Identify which cell holds the provided text, then report its (X, Y) central coordinate. 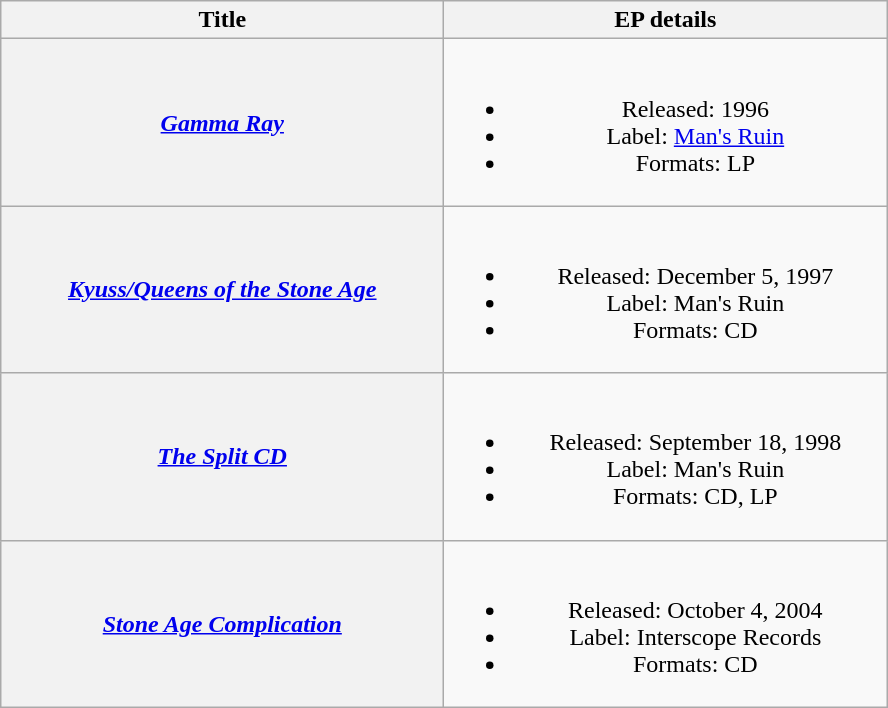
Stone Age Complication (222, 624)
Title (222, 20)
The Split CD (222, 456)
EP details (666, 20)
Released: December 5, 1997Label: Man's RuinFormats: CD (666, 290)
Kyuss/Queens of the Stone Age (222, 290)
Released: October 4, 2004Label: Interscope RecordsFormats: CD (666, 624)
Released: September 18, 1998Label: Man's RuinFormats: CD, LP (666, 456)
Gamma Ray (222, 122)
Released: 1996Label: Man's RuinFormats: LP (666, 122)
